Extract the (x, y) coordinate from the center of the cell holding the provided text.  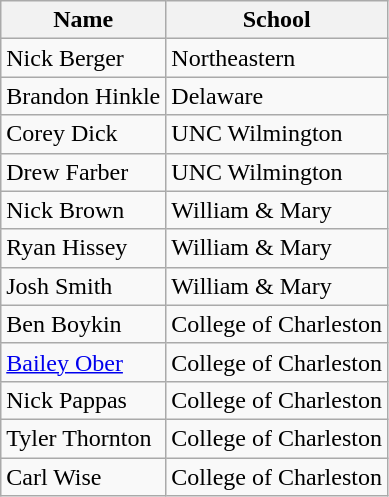
Carl Wise (84, 477)
Drew Farber (84, 172)
Nick Brown (84, 210)
Northeastern (277, 58)
Corey Dick (84, 134)
Ryan Hissey (84, 248)
Josh Smith (84, 286)
Bailey Ober (84, 362)
Delaware (277, 96)
Ben Boykin (84, 324)
Brandon Hinkle (84, 96)
School (277, 20)
Name (84, 20)
Nick Pappas (84, 400)
Tyler Thornton (84, 438)
Nick Berger (84, 58)
